Detect which cell encompasses the target text, then output its (X, Y) center coordinate. 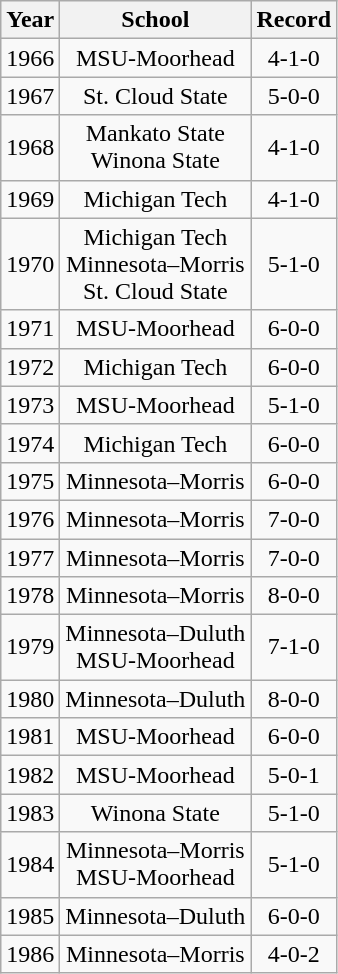
School (156, 20)
Minnesota–MorrisMSU-Moorhead (156, 864)
Winona State (156, 813)
1980 (30, 699)
1968 (30, 148)
Michigan TechMinnesota–MorrisSt. Cloud State (156, 264)
1976 (30, 519)
St. Cloud State (156, 96)
Minnesota–DuluthMSU-Moorhead (156, 648)
1967 (30, 96)
5-0-1 (294, 775)
Record (294, 20)
Year (30, 20)
1969 (30, 199)
1983 (30, 813)
1978 (30, 596)
1981 (30, 737)
1970 (30, 264)
5-0-0 (294, 96)
Mankato StateWinona State (156, 148)
1973 (30, 405)
1971 (30, 329)
1984 (30, 864)
1974 (30, 443)
1975 (30, 481)
1986 (30, 954)
1985 (30, 916)
1977 (30, 557)
4-0-2 (294, 954)
1972 (30, 367)
1966 (30, 58)
7-1-0 (294, 648)
1982 (30, 775)
1979 (30, 648)
